Identify which cell holds the provided text, then report its (x, y) central coordinate. 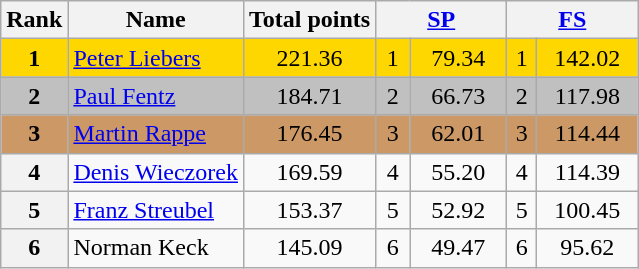
52.92 (458, 210)
Peter Liebers (156, 58)
SP (442, 20)
79.34 (458, 58)
Franz Streubel (156, 210)
Total points (309, 20)
Paul Fentz (156, 96)
55.20 (458, 172)
114.44 (588, 134)
Norman Keck (156, 248)
49.47 (458, 248)
117.98 (588, 96)
176.45 (309, 134)
Denis Wieczorek (156, 172)
142.02 (588, 58)
Rank (34, 20)
153.37 (309, 210)
145.09 (309, 248)
114.39 (588, 172)
169.59 (309, 172)
95.62 (588, 248)
Martin Rappe (156, 134)
FS (572, 20)
Name (156, 20)
62.01 (458, 134)
184.71 (309, 96)
66.73 (458, 96)
100.45 (588, 210)
221.36 (309, 58)
